Return (X, Y) of the center of cell containing provided text 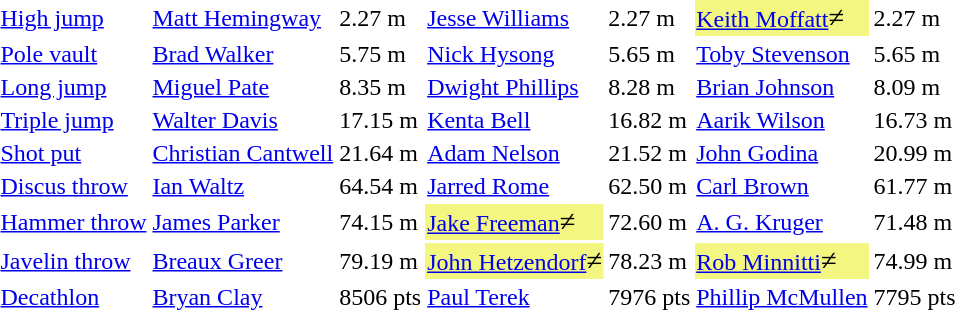
8.35 m (380, 87)
John Hetzendorf≠ (515, 261)
72.60 m (650, 222)
A. G. Kruger (782, 222)
James Parker (243, 222)
Ian Waltz (243, 186)
Adam Nelson (515, 153)
16.82 m (650, 120)
5.75 m (380, 54)
78.23 m (650, 261)
Nick Hysong (515, 54)
Carl Brown (782, 186)
Miguel Pate (243, 87)
74.15 m (380, 222)
Aarik Wilson (782, 120)
Jarred Rome (515, 186)
5.65 m (650, 54)
79.19 m (380, 261)
Walter Davis (243, 120)
Breaux Greer (243, 261)
Rob Minnitti≠ (782, 261)
21.52 m (650, 153)
Kenta Bell (515, 120)
Christian Cantwell (243, 153)
8.28 m (650, 87)
Toby Stevenson (782, 54)
Keith Moffatt≠ (782, 18)
Jesse Williams (515, 18)
Brian Johnson (782, 87)
Dwight Phillips (515, 87)
John Godina (782, 153)
17.15 m (380, 120)
Brad Walker (243, 54)
62.50 m (650, 186)
64.54 m (380, 186)
21.64 m (380, 153)
Jake Freeman≠ (515, 222)
Matt Hemingway (243, 18)
